Pinpoint the cell where the given text exists, returning its (x, y) midpoint coordinate. 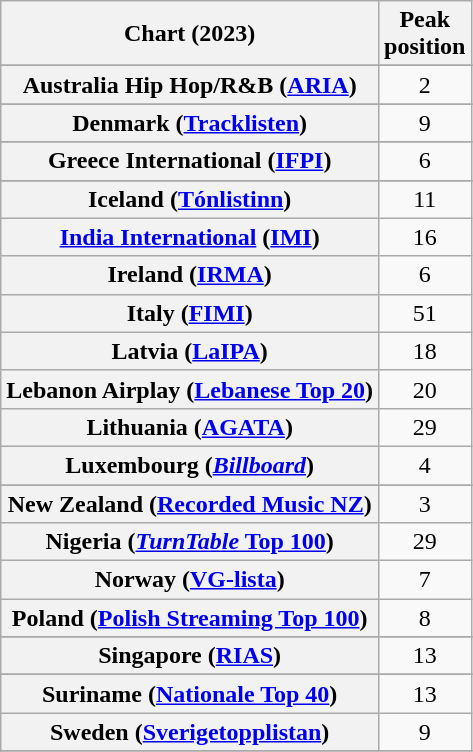
Greece International (IFPI) (190, 161)
Chart (2023) (190, 34)
51 (425, 313)
New Zealand (Recorded Music NZ) (190, 503)
4 (425, 465)
Latvia (LaIPA) (190, 351)
8 (425, 618)
7 (425, 580)
Lithuania (AGATA) (190, 427)
Suriname (Nationale Top 40) (190, 694)
Luxembourg (Billboard) (190, 465)
Australia Hip Hop/R&B (ARIA) (190, 85)
2 (425, 85)
Iceland (Tónlistinn) (190, 199)
Singapore (RIAS) (190, 656)
3 (425, 503)
Ireland (IRMA) (190, 275)
11 (425, 199)
Norway (VG-lista) (190, 580)
Peakposition (425, 34)
Italy (FIMI) (190, 313)
20 (425, 389)
16 (425, 237)
18 (425, 351)
India International (IMI) (190, 237)
Nigeria (TurnTable Top 100) (190, 542)
Sweden (Sverigetopplistan) (190, 732)
Lebanon Airplay (Lebanese Top 20) (190, 389)
Poland (Polish Streaming Top 100) (190, 618)
Denmark (Tracklisten) (190, 123)
